For the text-containing cell, return its midpoint in [x, y] coordinate format. 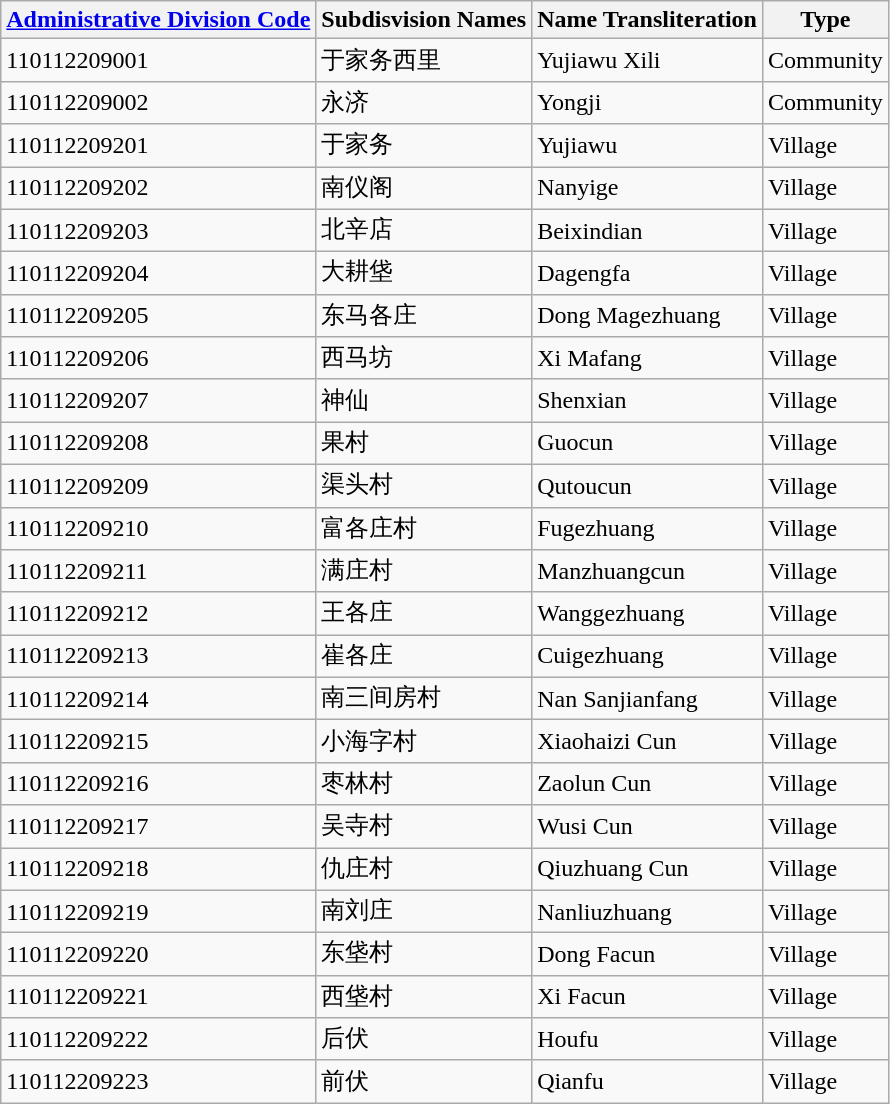
Xiaohaizi Cun [648, 742]
王各庄 [424, 614]
北辛店 [424, 230]
枣林村 [424, 784]
西垡村 [424, 996]
Dagengfa [648, 274]
南仪阁 [424, 188]
Houfu [648, 1040]
Yongji [648, 102]
110112209222 [158, 1040]
Yujiawu [648, 146]
Xi Mafang [648, 358]
110112209218 [158, 870]
Wanggezhuang [648, 614]
110112209217 [158, 826]
110112209220 [158, 954]
110112209219 [158, 912]
小海字村 [424, 742]
Name Transliteration [648, 20]
110112209205 [158, 316]
Nan Sanjianfang [648, 698]
Manzhuangcun [648, 572]
Beixindian [648, 230]
110112209215 [158, 742]
110112209210 [158, 528]
110112209203 [158, 230]
仇庄村 [424, 870]
吴寺村 [424, 826]
永济 [424, 102]
Wusi Cun [648, 826]
Subdisvision Names [424, 20]
Yujiawu Xili [648, 60]
南刘庄 [424, 912]
110112209213 [158, 656]
后伏 [424, 1040]
Shenxian [648, 400]
110112209223 [158, 1082]
110112209201 [158, 146]
Dong Facun [648, 954]
110112209214 [158, 698]
Nanliuzhuang [648, 912]
110112209209 [158, 486]
Dong Magezhuang [648, 316]
Qutoucun [648, 486]
西马坊 [424, 358]
Type [825, 20]
南三间房村 [424, 698]
110112209207 [158, 400]
Xi Facun [648, 996]
神仙 [424, 400]
东垡村 [424, 954]
110112209204 [158, 274]
Zaolun Cun [648, 784]
Guocun [648, 444]
前伏 [424, 1082]
于家务西里 [424, 60]
110112209002 [158, 102]
110112209208 [158, 444]
110112209001 [158, 60]
110112209202 [158, 188]
Cuigezhuang [648, 656]
110112209212 [158, 614]
110112209206 [158, 358]
于家务 [424, 146]
东马各庄 [424, 316]
富各庄村 [424, 528]
Fugezhuang [648, 528]
果村 [424, 444]
110112209221 [158, 996]
Administrative Division Code [158, 20]
110112209211 [158, 572]
大耕垡 [424, 274]
满庄村 [424, 572]
Qianfu [648, 1082]
Nanyige [648, 188]
110112209216 [158, 784]
渠头村 [424, 486]
Qiuzhuang Cun [648, 870]
崔各庄 [424, 656]
